Pinpoint the cell where the given text exists, returning its [X, Y] midpoint coordinate. 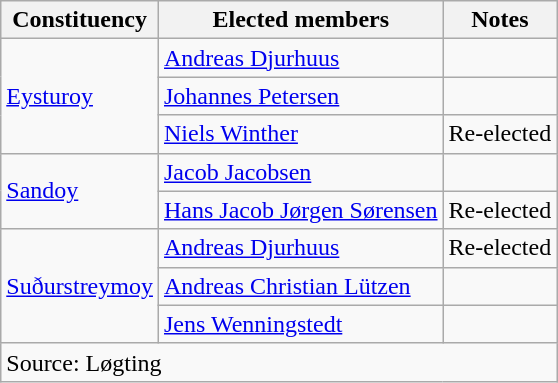
Jens Wenningstedt [300, 324]
Johannes Petersen [300, 96]
Eysturoy [80, 96]
Andreas Christian Lützen [300, 286]
Source: Løgting [279, 362]
Suðurstreymoy [80, 286]
Hans Jacob Jørgen Sørensen [300, 210]
Sandoy [80, 191]
Notes [500, 20]
Jacob Jacobsen [300, 172]
Niels Winther [300, 134]
Constituency [80, 20]
Elected members [300, 20]
